Provide the (x, y) coordinate of the cell's center where the given text is located.  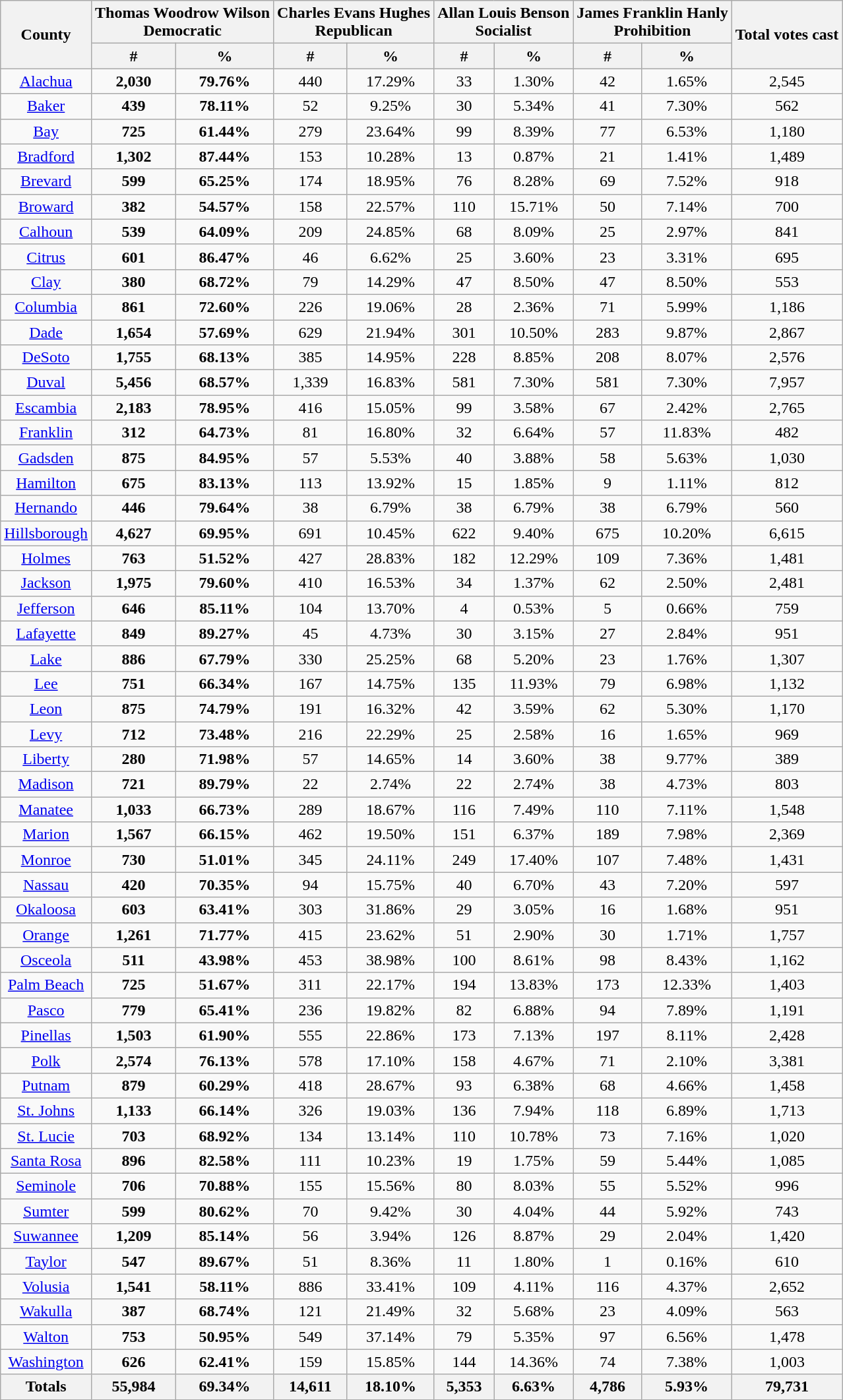
1.11% (687, 483)
326 (311, 1110)
1,261 (133, 935)
21 (608, 156)
610 (787, 1261)
841 (787, 232)
2.42% (687, 408)
126 (464, 1236)
743 (787, 1211)
779 (133, 1010)
62.41% (225, 1362)
Walton (46, 1337)
4.37% (687, 1287)
191 (311, 709)
Allan Louis BensonSocialist (504, 22)
Nassau (46, 885)
89.67% (225, 1261)
82 (464, 1010)
553 (787, 282)
415 (311, 935)
167 (311, 684)
22.57% (390, 207)
38.98% (390, 960)
71.77% (225, 935)
1,020 (787, 1135)
2.50% (687, 583)
194 (464, 985)
1,403 (787, 985)
6.98% (687, 684)
9.42% (390, 1211)
1,132 (787, 684)
14.95% (390, 358)
15.56% (390, 1186)
1,307 (787, 658)
8.11% (687, 1035)
68.57% (225, 383)
50 (608, 207)
23.62% (390, 935)
5 (608, 608)
8.87% (534, 1236)
71.98% (225, 759)
5.92% (687, 1211)
303 (311, 910)
849 (133, 633)
6.88% (534, 1010)
15.71% (534, 207)
17.29% (390, 81)
76 (464, 181)
3.15% (534, 633)
182 (464, 558)
Okaloosa (46, 910)
107 (608, 860)
197 (608, 1035)
43.98% (225, 960)
Pinellas (46, 1035)
50.95% (225, 1337)
12.33% (687, 985)
2.90% (534, 935)
78.11% (225, 106)
249 (464, 860)
228 (464, 358)
68.13% (225, 358)
Bradford (46, 156)
34 (464, 583)
812 (787, 483)
Dade (46, 332)
2,652 (787, 1287)
69 (608, 181)
209 (311, 232)
7.52% (687, 181)
626 (133, 1362)
Sumter (46, 1211)
10.23% (390, 1161)
2,481 (787, 583)
8.39% (534, 131)
1,170 (787, 709)
7.98% (687, 835)
7.36% (687, 558)
345 (311, 860)
280 (133, 759)
3.31% (687, 257)
7.49% (534, 810)
410 (311, 583)
151 (464, 835)
7.89% (687, 1010)
1,003 (787, 1362)
Columbia (46, 307)
17.10% (390, 1060)
547 (133, 1261)
57.69% (225, 332)
1,489 (787, 156)
861 (133, 307)
10.28% (390, 156)
Hernando (46, 508)
418 (311, 1085)
3,381 (787, 1060)
111 (311, 1161)
700 (787, 207)
601 (133, 257)
1.71% (687, 935)
712 (133, 734)
136 (464, 1110)
6.38% (534, 1085)
8.85% (534, 358)
1.37% (534, 583)
7.16% (687, 1135)
759 (787, 608)
43 (608, 885)
83.13% (225, 483)
6.37% (534, 835)
James Franklin HanlyProhibition (652, 22)
6.62% (390, 257)
22.17% (390, 985)
10.45% (390, 533)
67 (608, 408)
76.13% (225, 1060)
1,755 (133, 358)
74.79% (225, 709)
3.58% (534, 408)
135 (464, 684)
15.85% (390, 1362)
Baker (46, 106)
1,548 (787, 810)
4.67% (534, 1060)
66.14% (225, 1110)
66.73% (225, 810)
1,033 (133, 810)
104 (311, 608)
98 (608, 960)
67.79% (225, 658)
879 (133, 1085)
33.41% (390, 1287)
6.64% (534, 433)
10.20% (687, 533)
Pasco (46, 1010)
8.03% (534, 1186)
Leon (46, 709)
1,567 (133, 835)
Charles Evans HughesRepublican (354, 22)
387 (133, 1312)
80.62% (225, 1211)
385 (311, 358)
2.84% (687, 633)
446 (133, 508)
174 (311, 181)
Taylor (46, 1261)
7.11% (687, 810)
5.35% (534, 1337)
4,627 (133, 533)
52 (311, 106)
54.57% (225, 207)
Lee (46, 684)
69.34% (225, 1387)
5.30% (687, 709)
80 (464, 1186)
24.85% (390, 232)
144 (464, 1362)
100 (464, 960)
Thomas Woodrow WilsonDemocratic (182, 22)
79.60% (225, 583)
58.11% (225, 1287)
3.88% (534, 458)
8.28% (534, 181)
97 (608, 1337)
14 (464, 759)
79.76% (225, 81)
2,369 (787, 835)
118 (608, 1110)
2,576 (787, 358)
70.88% (225, 1186)
14,611 (311, 1387)
597 (787, 885)
18.67% (390, 810)
691 (311, 533)
1,458 (787, 1085)
68.92% (225, 1135)
226 (311, 307)
6.63% (534, 1387)
56 (311, 1236)
68.74% (225, 1312)
706 (133, 1186)
51.52% (225, 558)
66.34% (225, 684)
64.73% (225, 433)
93 (464, 1085)
44 (608, 1211)
1,339 (311, 383)
14.65% (390, 759)
753 (133, 1337)
Putnam (46, 1085)
1.76% (687, 658)
17.40% (534, 860)
1,481 (787, 558)
9 (608, 483)
Monroe (46, 860)
County (46, 34)
1,186 (787, 307)
Escambia (46, 408)
Polk (46, 1060)
12.29% (534, 558)
6.89% (687, 1110)
159 (311, 1362)
2.36% (534, 307)
4.04% (534, 1211)
6,615 (787, 533)
6.53% (687, 131)
21.49% (390, 1312)
85.11% (225, 608)
64.09% (225, 232)
9.40% (534, 533)
18.10% (390, 1387)
55 (608, 1186)
3.94% (390, 1236)
2,030 (133, 81)
330 (311, 658)
13.14% (390, 1135)
1.80% (534, 1261)
5,353 (464, 1387)
Manatee (46, 810)
DeSoto (46, 358)
22.29% (390, 734)
13.92% (390, 483)
7.14% (687, 207)
7.20% (687, 885)
440 (311, 81)
37.14% (390, 1337)
1,757 (787, 935)
14.29% (390, 282)
58 (608, 458)
Gadsden (46, 458)
695 (787, 257)
2,867 (787, 332)
803 (787, 784)
311 (311, 985)
555 (311, 1035)
24.11% (390, 860)
89.79% (225, 784)
86.47% (225, 257)
1,503 (133, 1035)
11 (464, 1261)
1.85% (534, 483)
8.43% (687, 960)
996 (787, 1186)
Total votes cast (787, 34)
72.60% (225, 307)
78.95% (225, 408)
4.11% (534, 1287)
1,085 (787, 1161)
703 (133, 1135)
3.59% (534, 709)
4,786 (608, 1387)
28.83% (390, 558)
Jefferson (46, 608)
8.36% (390, 1261)
283 (608, 332)
578 (311, 1060)
19.50% (390, 835)
462 (311, 835)
382 (133, 207)
622 (464, 533)
19.03% (390, 1110)
549 (311, 1337)
389 (787, 759)
Broward (46, 207)
Levy (46, 734)
63.41% (225, 910)
1,713 (787, 1110)
8.61% (534, 960)
7.38% (687, 1362)
89.27% (225, 633)
0.53% (534, 608)
77 (608, 131)
41 (608, 106)
208 (608, 358)
21.94% (390, 332)
18.95% (390, 181)
10.50% (534, 332)
79.64% (225, 508)
65.41% (225, 1010)
81 (311, 433)
113 (311, 483)
10.78% (534, 1135)
301 (464, 332)
25.25% (390, 658)
13 (464, 156)
Palm Beach (46, 985)
1.41% (687, 156)
416 (311, 408)
Osceola (46, 960)
420 (133, 885)
5.93% (687, 1387)
5.68% (534, 1312)
Orange (46, 935)
22.86% (390, 1035)
1 (608, 1261)
59 (608, 1161)
Bay (46, 131)
427 (311, 558)
7.48% (687, 860)
2,545 (787, 81)
15.05% (390, 408)
4.66% (687, 1085)
1,431 (787, 860)
5.20% (534, 658)
0.87% (534, 156)
1,420 (787, 1236)
Duval (46, 383)
51.67% (225, 985)
5.52% (687, 1186)
0.66% (687, 608)
482 (787, 433)
3.05% (534, 910)
28 (464, 307)
Brevard (46, 181)
82.58% (225, 1161)
St. Lucie (46, 1135)
7.94% (534, 1110)
Santa Rosa (46, 1161)
19.82% (390, 1010)
5.63% (687, 458)
16.83% (390, 383)
6.70% (534, 885)
79,731 (787, 1387)
8.07% (687, 358)
65.25% (225, 181)
13.83% (534, 985)
216 (311, 734)
55,984 (133, 1387)
14.75% (390, 684)
Wakulla (46, 1312)
51.01% (225, 860)
2.58% (534, 734)
11.83% (687, 433)
1,133 (133, 1110)
46 (311, 257)
61.90% (225, 1035)
69.95% (225, 533)
Lake (46, 658)
Calhoun (46, 232)
7,957 (787, 383)
13.70% (390, 608)
Citrus (46, 257)
1,191 (787, 1010)
Liberty (46, 759)
2.10% (687, 1060)
5.99% (687, 307)
5.44% (687, 1161)
646 (133, 608)
Hillsborough (46, 533)
85.14% (225, 1236)
87.44% (225, 156)
312 (133, 433)
4.09% (687, 1312)
Suwannee (46, 1236)
969 (787, 734)
155 (311, 1186)
2,183 (133, 408)
1.30% (534, 81)
Alachua (46, 81)
16.32% (390, 709)
19 (464, 1161)
Seminole (46, 1186)
511 (133, 960)
2,428 (787, 1035)
8.09% (534, 232)
33 (464, 81)
751 (133, 684)
4 (464, 608)
380 (133, 282)
0.16% (687, 1261)
1,541 (133, 1287)
Madison (46, 784)
Jackson (46, 583)
70 (311, 1211)
15.75% (390, 885)
236 (311, 1010)
27 (608, 633)
5.34% (534, 106)
66.15% (225, 835)
St. Johns (46, 1110)
16.80% (390, 433)
629 (311, 332)
134 (311, 1135)
439 (133, 106)
1,209 (133, 1236)
1,302 (133, 156)
60.29% (225, 1085)
19.06% (390, 307)
Lafayette (46, 633)
16.53% (390, 583)
153 (311, 156)
15 (464, 483)
5.53% (390, 458)
14.36% (534, 1362)
31.86% (390, 910)
563 (787, 1312)
9.25% (390, 106)
763 (133, 558)
73 (608, 1135)
84.95% (225, 458)
562 (787, 106)
453 (311, 960)
289 (311, 810)
918 (787, 181)
2.97% (687, 232)
74 (608, 1362)
896 (133, 1161)
11.93% (534, 684)
7.13% (534, 1035)
70.35% (225, 885)
121 (311, 1312)
2.04% (687, 1236)
279 (311, 131)
560 (787, 508)
2,765 (787, 408)
73.48% (225, 734)
Marion (46, 835)
1.68% (687, 910)
1.75% (534, 1161)
1,030 (787, 458)
603 (133, 910)
5,456 (133, 383)
1,162 (787, 960)
Hamilton (46, 483)
9.87% (687, 332)
1,180 (787, 131)
6.56% (687, 1337)
Franklin (46, 433)
61.44% (225, 131)
1,478 (787, 1337)
9.77% (687, 759)
68.72% (225, 282)
189 (608, 835)
1,975 (133, 583)
45 (311, 633)
Volusia (46, 1287)
Clay (46, 282)
1,654 (133, 332)
2,574 (133, 1060)
539 (133, 232)
23.64% (390, 131)
Holmes (46, 558)
Totals (46, 1387)
28.67% (390, 1085)
721 (133, 784)
Washington (46, 1362)
730 (133, 860)
